Determine the [X, Y] coordinate at the center of the cell enclosing the given text.  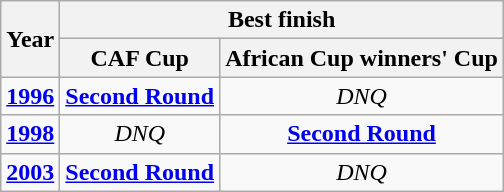
2003 [30, 172]
Year [30, 39]
CAF Cup [140, 58]
African Cup winners' Cup [362, 58]
Best finish [282, 20]
1996 [30, 96]
1998 [30, 134]
